Locate the cell with the specified text and output its (x, y) center coordinate. 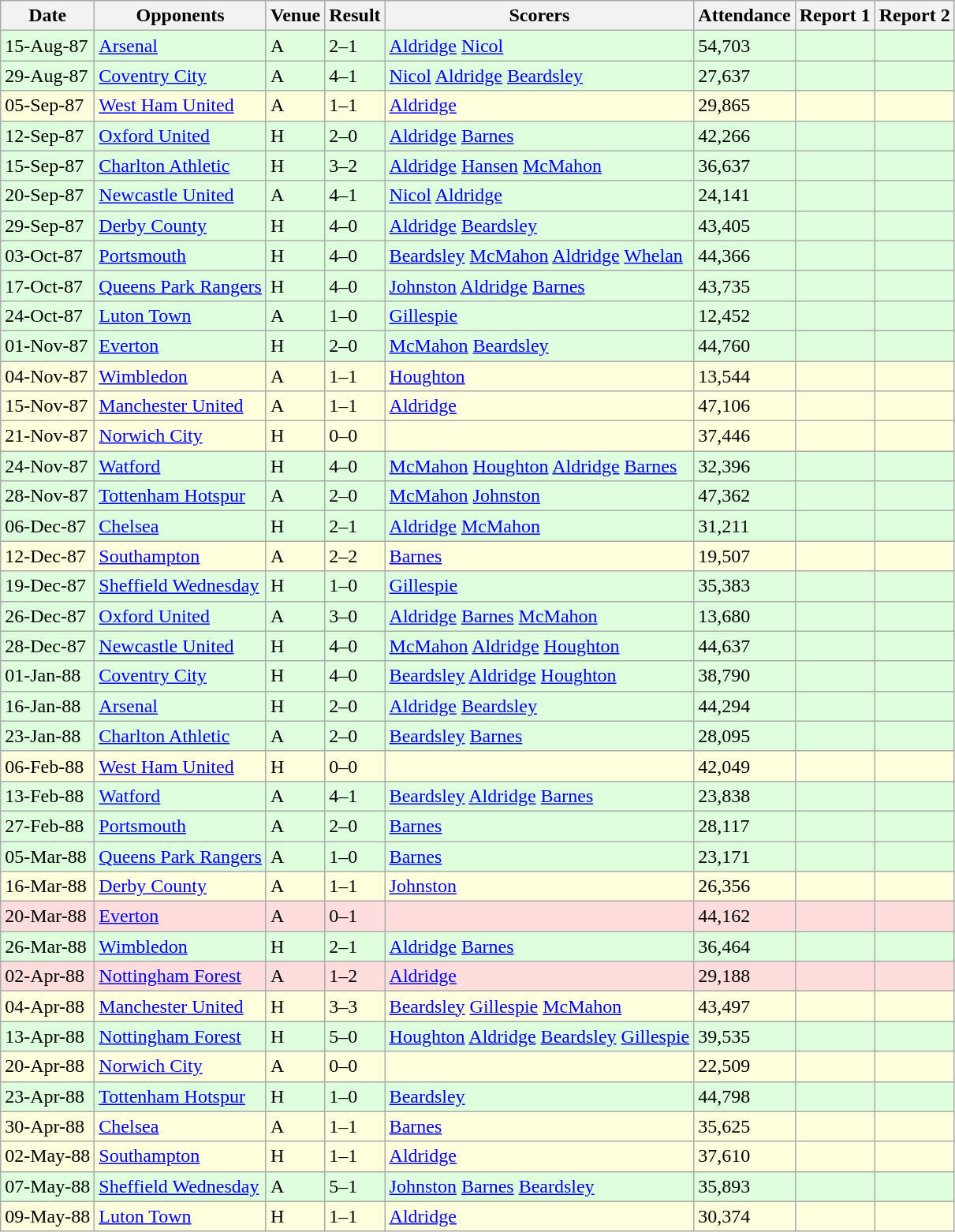
McMahon Houghton Aldridge Barnes (539, 466)
Scorers (539, 16)
Aldridge Barnes McMahon (539, 616)
12-Dec-87 (47, 556)
Date (47, 16)
Beardsley Aldridge Houghton (539, 676)
28-Nov-87 (47, 496)
29,865 (744, 106)
Beardsley McMahon Aldridge Whelan (539, 256)
Attendance (744, 16)
05-Sep-87 (47, 106)
3–3 (355, 1006)
43,735 (744, 286)
28,095 (744, 736)
Nicol Aldridge (539, 196)
McMahon Johnston (539, 496)
43,497 (744, 1006)
27-Feb-88 (47, 826)
29,188 (744, 976)
16-Mar-88 (47, 887)
36,464 (744, 946)
44,760 (744, 345)
03-Oct-87 (47, 256)
Aldridge McMahon (539, 526)
20-Mar-88 (47, 917)
23,171 (744, 856)
44,294 (744, 706)
37,446 (744, 436)
26-Dec-87 (47, 616)
0–1 (355, 917)
23-Jan-88 (47, 736)
09-May-88 (47, 1216)
12,452 (744, 315)
07-May-88 (47, 1186)
Johnston (539, 887)
15-Aug-87 (47, 46)
22,509 (744, 1066)
17-Oct-87 (47, 286)
04-Apr-88 (47, 1006)
44,637 (744, 646)
36,637 (744, 166)
Beardsley (539, 1096)
37,610 (744, 1156)
44,798 (744, 1096)
McMahon Beardsley (539, 345)
15-Sep-87 (47, 166)
38,790 (744, 676)
24-Oct-87 (47, 315)
Beardsley Gillespie McMahon (539, 1006)
30-Apr-88 (47, 1126)
19-Dec-87 (47, 586)
Report 1 (834, 16)
Aldridge Nicol (539, 46)
12-Sep-87 (47, 136)
15-Nov-87 (47, 406)
47,362 (744, 496)
13,544 (744, 376)
Johnston Aldridge Barnes (539, 286)
Result (355, 16)
29-Sep-87 (47, 226)
06-Feb-88 (47, 766)
2–2 (355, 556)
26,356 (744, 887)
Johnston Barnes Beardsley (539, 1186)
29-Aug-87 (47, 76)
16-Jan-88 (47, 706)
5–1 (355, 1186)
Beardsley Aldridge Barnes (539, 796)
02-May-88 (47, 1156)
02-Apr-88 (47, 976)
3–2 (355, 166)
Beardsley Barnes (539, 736)
30,374 (744, 1216)
26-Mar-88 (47, 946)
35,383 (744, 586)
01-Jan-88 (47, 676)
01-Nov-87 (47, 345)
20-Sep-87 (47, 196)
44,366 (744, 256)
44,162 (744, 917)
3–0 (355, 616)
42,266 (744, 136)
19,507 (744, 556)
32,396 (744, 466)
05-Mar-88 (47, 856)
13,680 (744, 616)
21-Nov-87 (47, 436)
Venue (295, 16)
43,405 (744, 226)
Report 2 (915, 16)
5–0 (355, 1036)
1–2 (355, 976)
23,838 (744, 796)
28-Dec-87 (47, 646)
Aldridge Hansen McMahon (539, 166)
Houghton (539, 376)
04-Nov-87 (47, 376)
Opponents (181, 16)
39,535 (744, 1036)
13-Feb-88 (47, 796)
20-Apr-88 (47, 1066)
24,141 (744, 196)
54,703 (744, 46)
42,049 (744, 766)
McMahon Aldridge Houghton (539, 646)
27,637 (744, 76)
06-Dec-87 (47, 526)
23-Apr-88 (47, 1096)
13-Apr-88 (47, 1036)
31,211 (744, 526)
Houghton Aldridge Beardsley Gillespie (539, 1036)
35,625 (744, 1126)
28,117 (744, 826)
47,106 (744, 406)
Nicol Aldridge Beardsley (539, 76)
35,893 (744, 1186)
24-Nov-87 (47, 466)
